Determine the [X, Y] coordinate at the center of the cell enclosing the given text.  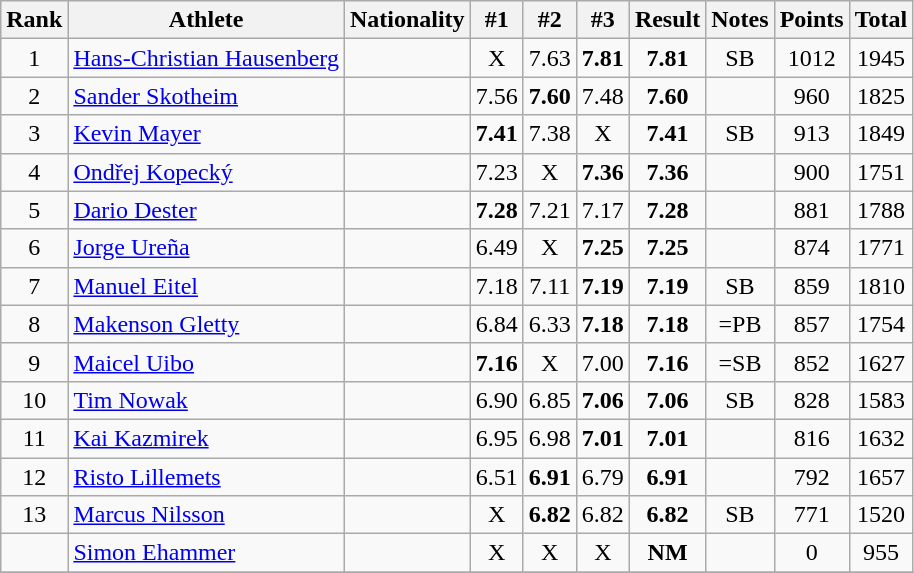
1520 [881, 515]
7.56 [496, 96]
7.23 [496, 172]
7.63 [550, 58]
6.51 [496, 477]
874 [812, 248]
1 [34, 58]
3 [34, 134]
Notes [740, 20]
0 [812, 553]
960 [812, 96]
Sander Skotheim [206, 96]
Makenson Gletty [206, 324]
1825 [881, 96]
#1 [496, 20]
881 [812, 210]
Result [667, 20]
Marcus Nilsson [206, 515]
1583 [881, 400]
8 [34, 324]
7.48 [602, 96]
857 [812, 324]
1810 [881, 286]
6.79 [602, 477]
Rank [34, 20]
6.98 [550, 438]
955 [881, 553]
1754 [881, 324]
6.95 [496, 438]
771 [812, 515]
Points [812, 20]
11 [34, 438]
Simon Ehammer [206, 553]
4 [34, 172]
Manuel Eitel [206, 286]
5 [34, 210]
6 [34, 248]
859 [812, 286]
1788 [881, 210]
6.33 [550, 324]
7.11 [550, 286]
#2 [550, 20]
6.49 [496, 248]
1657 [881, 477]
Total [881, 20]
1751 [881, 172]
7 [34, 286]
1771 [881, 248]
1012 [812, 58]
2 [34, 96]
7.21 [550, 210]
7.38 [550, 134]
1945 [881, 58]
#3 [602, 20]
900 [812, 172]
9 [34, 362]
7.00 [602, 362]
=SB [740, 362]
Risto Lillemets [206, 477]
Hans-Christian Hausenberg [206, 58]
12 [34, 477]
Kai Kazmirek [206, 438]
=PB [740, 324]
Maicel Uibo [206, 362]
Athlete [206, 20]
13 [34, 515]
1627 [881, 362]
Tim Nowak [206, 400]
1849 [881, 134]
6.84 [496, 324]
7.17 [602, 210]
6.90 [496, 400]
Jorge Ureña [206, 248]
792 [812, 477]
1632 [881, 438]
852 [812, 362]
Kevin Mayer [206, 134]
828 [812, 400]
816 [812, 438]
913 [812, 134]
Nationality [407, 20]
6.85 [550, 400]
Ondřej Kopecký [206, 172]
NM [667, 553]
10 [34, 400]
Dario Dester [206, 210]
